For the text-containing cell, return its midpoint in (X, Y) coordinate format. 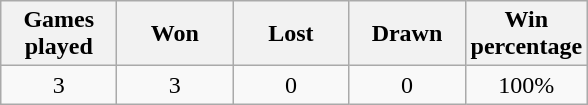
Games played (59, 34)
Win percentage (526, 34)
Drawn (407, 34)
Lost (291, 34)
Won (175, 34)
100% (526, 85)
